Identify which cell holds the provided text, then report its [X, Y] central coordinate. 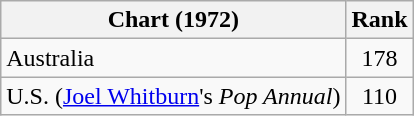
U.S. (Joel Whitburn's Pop Annual) [174, 96]
Australia [174, 58]
178 [380, 58]
Chart (1972) [174, 20]
Rank [380, 20]
110 [380, 96]
